Return [x, y] of the center of cell containing provided text 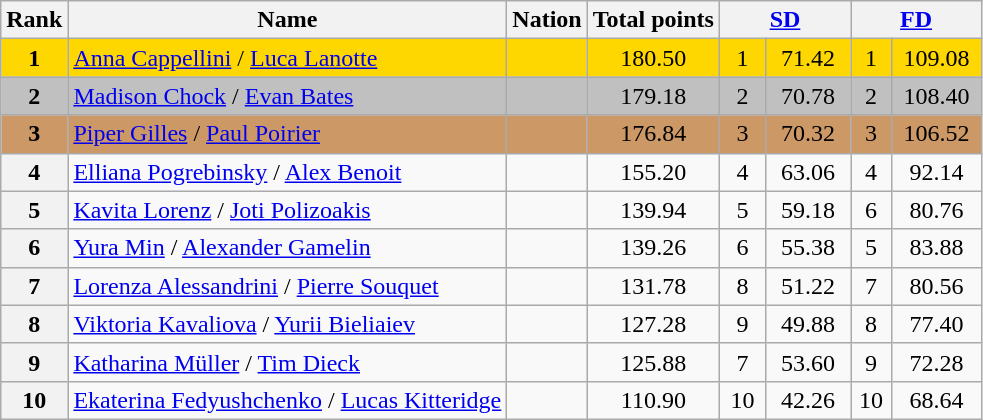
63.06 [808, 172]
42.26 [808, 400]
68.64 [936, 400]
106.52 [936, 134]
109.08 [936, 58]
Total points [653, 20]
Nation [547, 20]
Kavita Lorenz / Joti Polizoakis [288, 210]
Anna Cappellini / Luca Lanotte [288, 58]
Piper Gilles / Paul Poirier [288, 134]
53.60 [808, 362]
77.40 [936, 324]
80.76 [936, 210]
59.18 [808, 210]
131.78 [653, 286]
SD [784, 20]
Madison Chock / Evan Bates [288, 96]
80.56 [936, 286]
139.26 [653, 248]
71.42 [808, 58]
FD [916, 20]
92.14 [936, 172]
125.88 [653, 362]
108.40 [936, 96]
179.18 [653, 96]
176.84 [653, 134]
Rank [34, 20]
Viktoria Kavaliova / Yurii Bieliaiev [288, 324]
127.28 [653, 324]
Elliana Pogrebinsky / Alex Benoit [288, 172]
72.28 [936, 362]
51.22 [808, 286]
83.88 [936, 248]
55.38 [808, 248]
180.50 [653, 58]
139.94 [653, 210]
110.90 [653, 400]
Lorenza Alessandrini / Pierre Souquet [288, 286]
70.32 [808, 134]
155.20 [653, 172]
Yura Min / Alexander Gamelin [288, 248]
70.78 [808, 96]
Katharina Müller / Tim Dieck [288, 362]
49.88 [808, 324]
Name [288, 20]
Ekaterina Fedyushchenko / Lucas Kitteridge [288, 400]
